Search for the cell housing the specified text and yield its (X, Y) center coordinate. 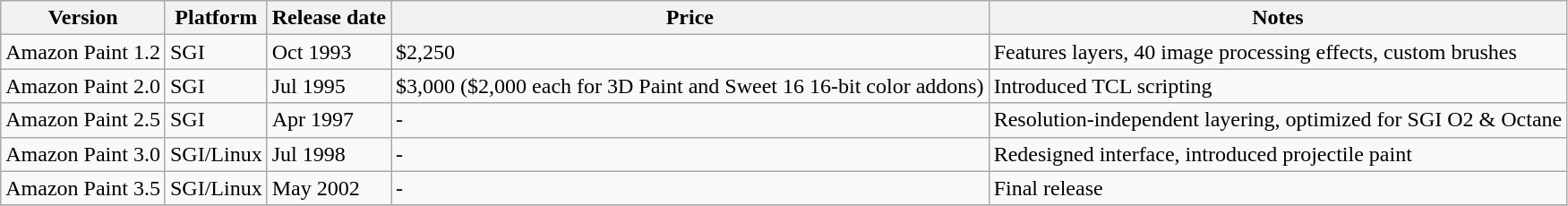
May 2002 (329, 188)
$2,250 (690, 52)
Amazon Paint 1.2 (83, 52)
Final release (1278, 188)
Release date (329, 18)
Features layers, 40 image processing effects, custom brushes (1278, 52)
Amazon Paint 3.0 (83, 154)
Resolution-independent layering, optimized for SGI O2 & Octane (1278, 120)
Amazon Paint 2.0 (83, 86)
Jul 1995 (329, 86)
Jul 1998 (329, 154)
Notes (1278, 18)
Platform (216, 18)
Amazon Paint 2.5 (83, 120)
Version (83, 18)
Amazon Paint 3.5 (83, 188)
Redesigned interface, introduced projectile paint (1278, 154)
$3,000 ($2,000 each for 3D Paint and Sweet 16 16-bit color addons) (690, 86)
Apr 1997 (329, 120)
Introduced TCL scripting (1278, 86)
Oct 1993 (329, 52)
Price (690, 18)
